Provide the (X, Y) coordinate of the cell's center where the given text is located.  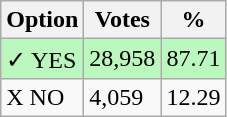
% (194, 20)
28,958 (122, 59)
12.29 (194, 97)
Votes (122, 20)
X NO (42, 97)
Option (42, 20)
4,059 (122, 97)
87.71 (194, 59)
✓ YES (42, 59)
